Detect which cell encompasses the target text, then output its [X, Y] center coordinate. 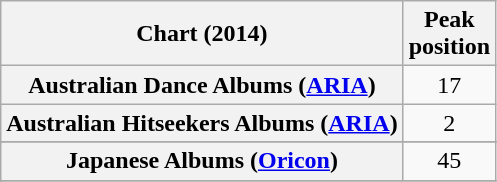
Peakposition [449, 34]
2 [449, 123]
Australian Dance Albums (ARIA) [202, 85]
17 [449, 85]
45 [449, 161]
Australian Hitseekers Albums (ARIA) [202, 123]
Chart (2014) [202, 34]
Japanese Albums (Oricon) [202, 161]
